For the text-containing cell, return its midpoint in (x, y) coordinate format. 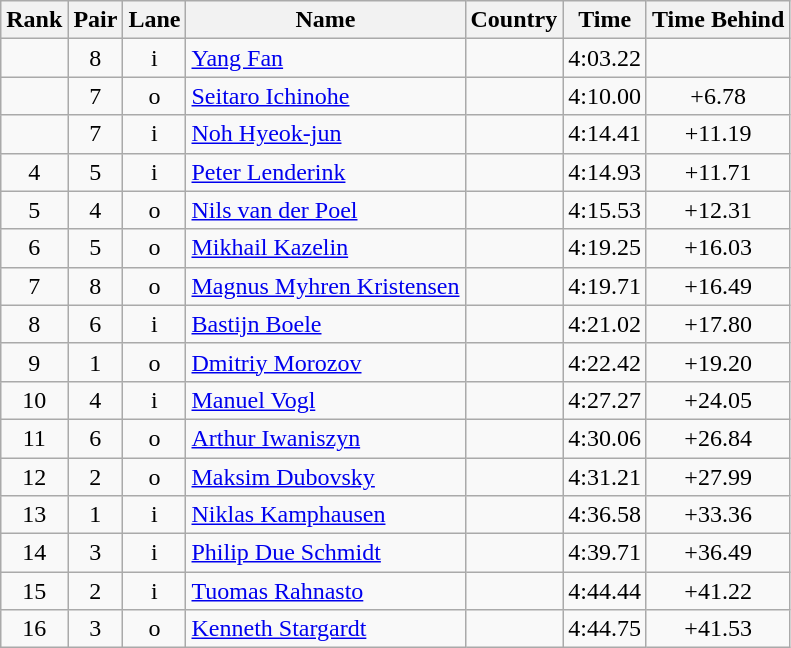
16 (34, 629)
4:36.58 (605, 515)
+11.71 (718, 172)
Time (605, 20)
10 (34, 400)
4:22.42 (605, 362)
4:19.71 (605, 286)
Arthur Iwaniszyn (326, 438)
Maksim Dubovsky (326, 477)
Country (514, 20)
Noh Hyeok-jun (326, 134)
+16.03 (718, 248)
13 (34, 515)
Dmitriy Morozov (326, 362)
Philip Due Schmidt (326, 553)
Magnus Myhren Kristensen (326, 286)
4:21.02 (605, 324)
+11.19 (718, 134)
+41.53 (718, 629)
+16.49 (718, 286)
4:30.06 (605, 438)
11 (34, 438)
12 (34, 477)
4:44.75 (605, 629)
+36.49 (718, 553)
9 (34, 362)
Peter Lenderink (326, 172)
+41.22 (718, 591)
4:03.22 (605, 58)
Lane (154, 20)
Kenneth Stargardt (326, 629)
+24.05 (718, 400)
+26.84 (718, 438)
Pair (96, 20)
+17.80 (718, 324)
Mikhail Kazelin (326, 248)
14 (34, 553)
Time Behind (718, 20)
Tuomas Rahnasto (326, 591)
4:27.27 (605, 400)
Bastijn Boele (326, 324)
4:14.41 (605, 134)
Seitaro Ichinohe (326, 96)
+33.36 (718, 515)
4:10.00 (605, 96)
4:39.71 (605, 553)
+27.99 (718, 477)
Rank (34, 20)
15 (34, 591)
4:44.44 (605, 591)
Manuel Vogl (326, 400)
+6.78 (718, 96)
4:14.93 (605, 172)
4:31.21 (605, 477)
Niklas Kamphausen (326, 515)
+12.31 (718, 210)
Name (326, 20)
4:19.25 (605, 248)
Yang Fan (326, 58)
+19.20 (718, 362)
Nils van der Poel (326, 210)
4:15.53 (605, 210)
